For the text-containing cell, return its midpoint in (x, y) coordinate format. 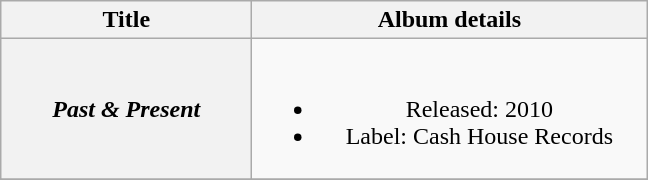
Past & Present (126, 109)
Album details (450, 20)
Title (126, 20)
Released: 2010Label: Cash House Records (450, 109)
